Provide the (X, Y) coordinate of the cell's center where the given text is located.  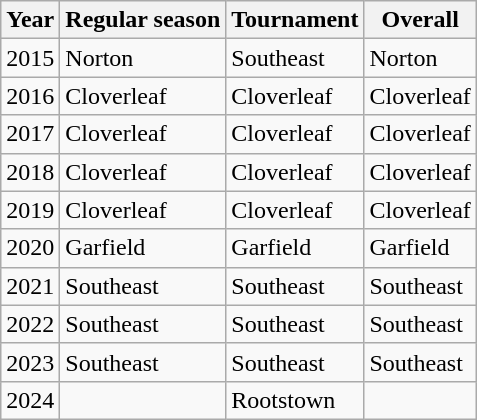
2016 (30, 96)
2018 (30, 172)
2022 (30, 324)
2020 (30, 248)
2023 (30, 362)
2024 (30, 400)
2015 (30, 58)
Rootstown (295, 400)
2017 (30, 134)
Regular season (143, 20)
Overall (420, 20)
2019 (30, 210)
Year (30, 20)
2021 (30, 286)
Tournament (295, 20)
